From the cell containing the given text, extract its center point as [X, Y] coordinate. 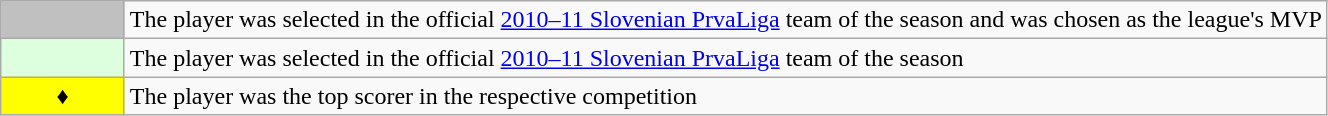
♦ [63, 96]
The player was the top scorer in the respective competition [726, 96]
The player was selected in the official 2010–11 Slovenian PrvaLiga team of the season [726, 58]
The player was selected in the official 2010–11 Slovenian PrvaLiga team of the season and was chosen as the league's MVP [726, 20]
